From the cell containing the given text, extract its center point as (X, Y) coordinate. 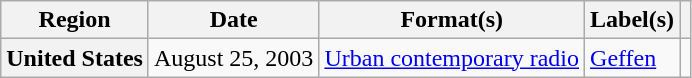
Region (75, 20)
Label(s) (632, 20)
Geffen (632, 58)
United States (75, 58)
August 25, 2003 (233, 58)
Urban contemporary radio (452, 58)
Date (233, 20)
Format(s) (452, 20)
